Output the (X, Y) coordinate of the center of the cell containing the given text.  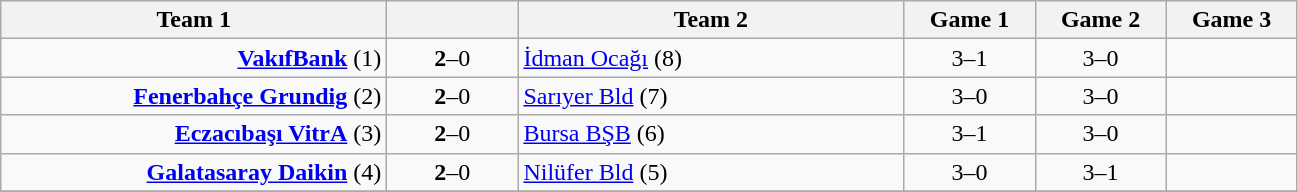
Game 3 (1232, 20)
Team 1 (194, 20)
Team 2 (711, 20)
VakıfBank (1) (194, 58)
Eczacıbaşı VitrA (3) (194, 134)
İdman Ocağı (8) (711, 58)
Nilüfer Bld (5) (711, 172)
Galatasaray Daikin (4) (194, 172)
Game 1 (970, 20)
Bursa BŞB (6) (711, 134)
Sarıyer Bld (7) (711, 96)
Game 2 (1100, 20)
Fenerbahçe Grundig (2) (194, 96)
